Extract the (x, y) coordinate from the center of the cell holding the provided text.  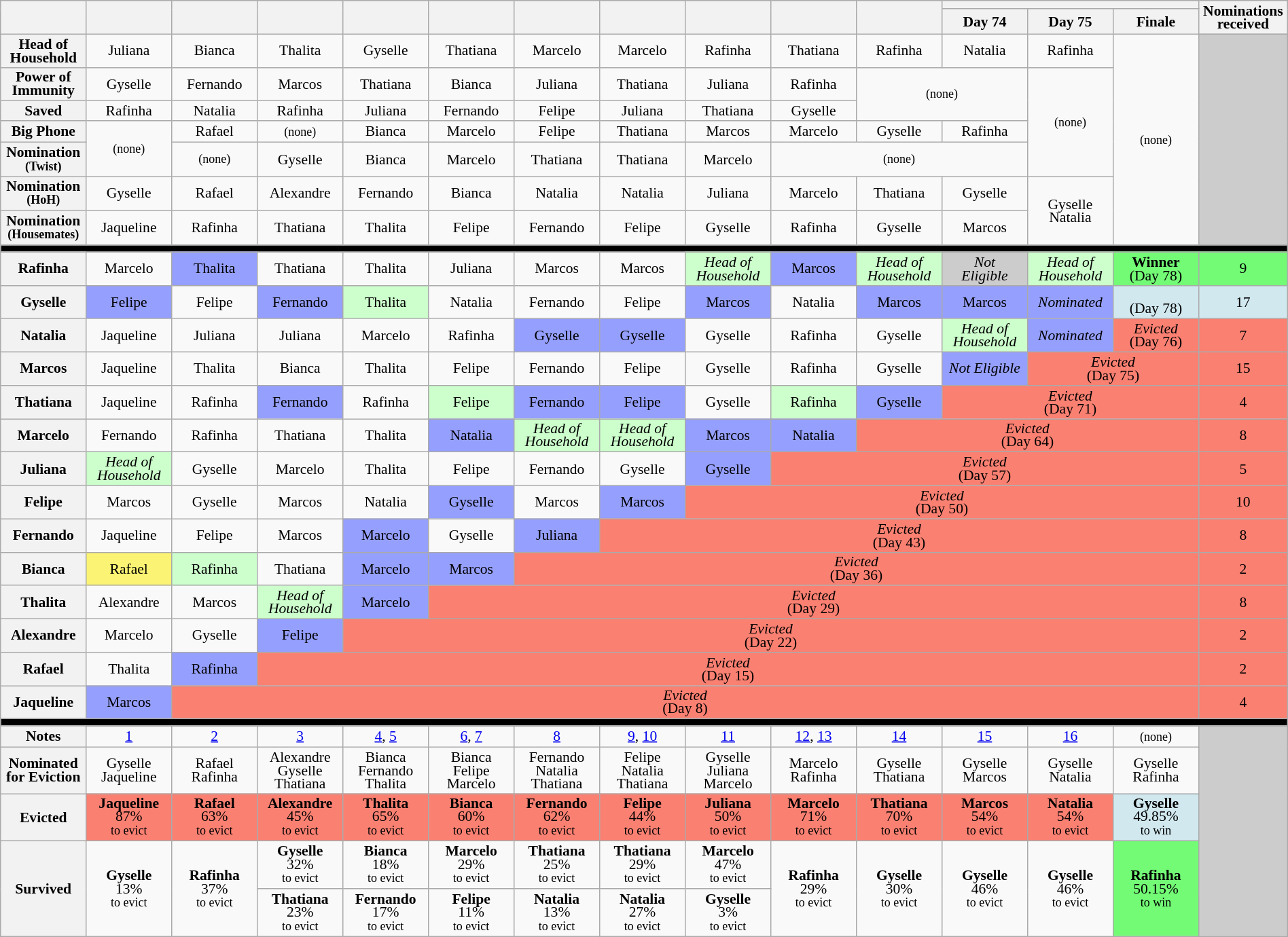
Rafinha29%to evict (814, 889)
Evicted(Day 29) (814, 603)
Evicted(Day 76) (1156, 335)
GyselleJulianaMarcelo (728, 770)
Marcos54%to evict (984, 817)
AlexandreGyselleThatiana (300, 770)
BiancaFernandoThalita (386, 770)
(Day 78) (1156, 301)
Finale (1156, 22)
14 (899, 736)
Nomination(Twist) (43, 159)
Thatiana25%to evict (557, 865)
Thatiana29%to evict (643, 865)
Evicted(Day 8) (685, 702)
5 (1243, 468)
9, 10 (643, 736)
Fernando17%to evict (386, 913)
Nomination(Housemates) (43, 228)
Thatiana70%to evict (899, 817)
3 (300, 736)
Natalia54%to evict (1070, 817)
Nominatedfor Eviction (43, 770)
Nomination(HoH) (43, 194)
Thalita65%to evict (386, 817)
Felipe11%to evict (471, 913)
Evicted(Day 75) (1113, 369)
4, 5 (386, 736)
Saved (43, 111)
RafaelRafinha (215, 770)
Winner(Day 78) (1156, 269)
Gyselle49.85%to win (1156, 817)
Natalia27%to evict (643, 913)
6, 7 (471, 736)
17 (1243, 301)
10 (1243, 502)
Thatiana23%to evict (300, 913)
11 (728, 736)
GyselleMarcos (984, 770)
7 (1243, 335)
Power ofImmunity (43, 84)
Evicted(Day 71) (1070, 402)
Notes (43, 736)
Gyselle30%to evict (899, 889)
Day 74 (984, 22)
BiancaFelipeMarcelo (471, 770)
Rafinha50.15%to win (1156, 889)
Evicted(Day 22) (771, 636)
Natalia13%to evict (557, 913)
Survived (43, 889)
Evicted(Day 57) (985, 468)
Evicted(Day 43) (899, 535)
Marcelo47%to evict (728, 865)
MarceloRafinha (814, 770)
GyselleThatiana (899, 770)
Bianca18%to evict (386, 865)
Rafael63%to evict (215, 817)
Nominationsreceived (1243, 18)
Jaqueline87%to evict (129, 817)
Evicted(Day 64) (1028, 436)
Fernando62%to evict (557, 817)
12, 13 (814, 736)
1 (129, 736)
Evicted(Day 50) (942, 502)
Evicted(Day 36) (857, 569)
Alexandre45%to evict (300, 817)
Gyselle3%to evict (728, 913)
Gyselle13%to evict (129, 889)
Rafinha37%to evict (215, 889)
Not Eligible (984, 369)
GyselleJaqueline (129, 770)
9 (1243, 269)
16 (1070, 736)
Marcelo29%to evict (471, 865)
GyselleRafinha (1156, 770)
Evicted(Day 15) (728, 669)
Day 75 (1070, 22)
Evicted (43, 817)
Big Phone (43, 132)
Juliana50%to evict (728, 817)
NotEligible (984, 269)
Marcelo71%to evict (814, 817)
FernandoNataliaThatiana (557, 770)
Felipe44%to evict (643, 817)
Gyselle32%to evict (300, 865)
Bianca60%to evict (471, 817)
FelipeNataliaThatiana (643, 770)
